Provide the [X, Y] coordinate of the cell's center where the given text is located.  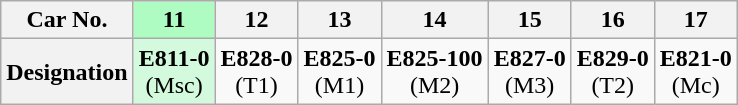
13 [340, 20]
Designation [67, 72]
E811-0(Msc) [174, 72]
E825-0(M1) [340, 72]
15 [530, 20]
E825-100(M2) [434, 72]
E827-0(M3) [530, 72]
17 [696, 20]
11 [174, 20]
E821-0(Mc) [696, 72]
14 [434, 20]
12 [256, 20]
16 [612, 20]
Car No. [67, 20]
E828-0(T1) [256, 72]
E829-0(T2) [612, 72]
